Detect which cell encompasses the target text, then output its (x, y) center coordinate. 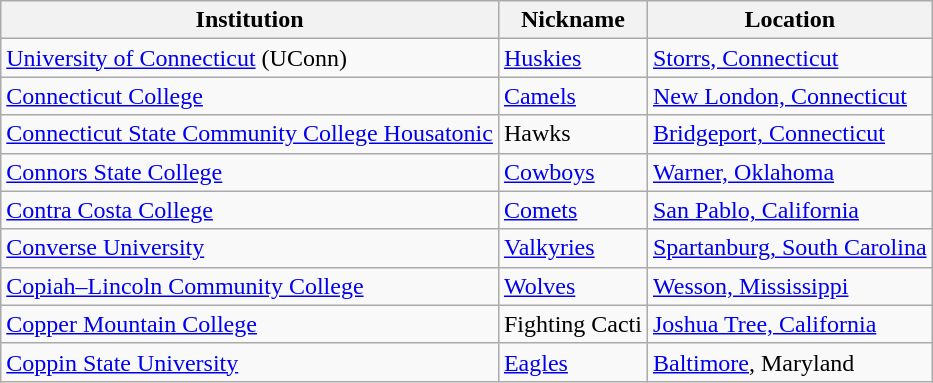
Huskies (572, 58)
Wesson, Mississippi (790, 286)
Connecticut State Community College Housatonic (250, 134)
Storrs, Connecticut (790, 58)
Connecticut College (250, 96)
Cowboys (572, 172)
Bridgeport, Connecticut (790, 134)
Copper Mountain College (250, 324)
Location (790, 20)
Eagles (572, 362)
Spartanburg, South Carolina (790, 248)
Copiah–Lincoln Community College (250, 286)
Fighting Cacti (572, 324)
Hawks (572, 134)
Wolves (572, 286)
Nickname (572, 20)
Warner, Oklahoma (790, 172)
Converse University (250, 248)
Baltimore, Maryland (790, 362)
Institution (250, 20)
Joshua Tree, California (790, 324)
Contra Costa College (250, 210)
Valkyries (572, 248)
San Pablo, California (790, 210)
Comets (572, 210)
Camels (572, 96)
Coppin State University (250, 362)
New London, Connecticut (790, 96)
Connors State College (250, 172)
University of Connecticut (UConn) (250, 58)
